Locate the cell with the specified text and output its (x, y) center coordinate. 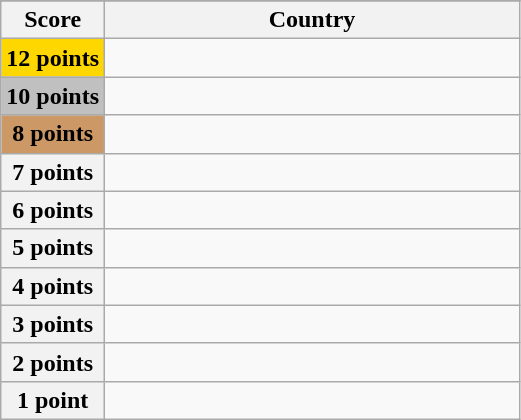
6 points (53, 210)
Score (53, 20)
4 points (53, 286)
7 points (53, 172)
2 points (53, 362)
8 points (53, 134)
3 points (53, 324)
12 points (53, 58)
5 points (53, 248)
Country (312, 20)
10 points (53, 96)
1 point (53, 400)
